Return the [x, y] coordinate for the center point of the cell that contains the specified text.  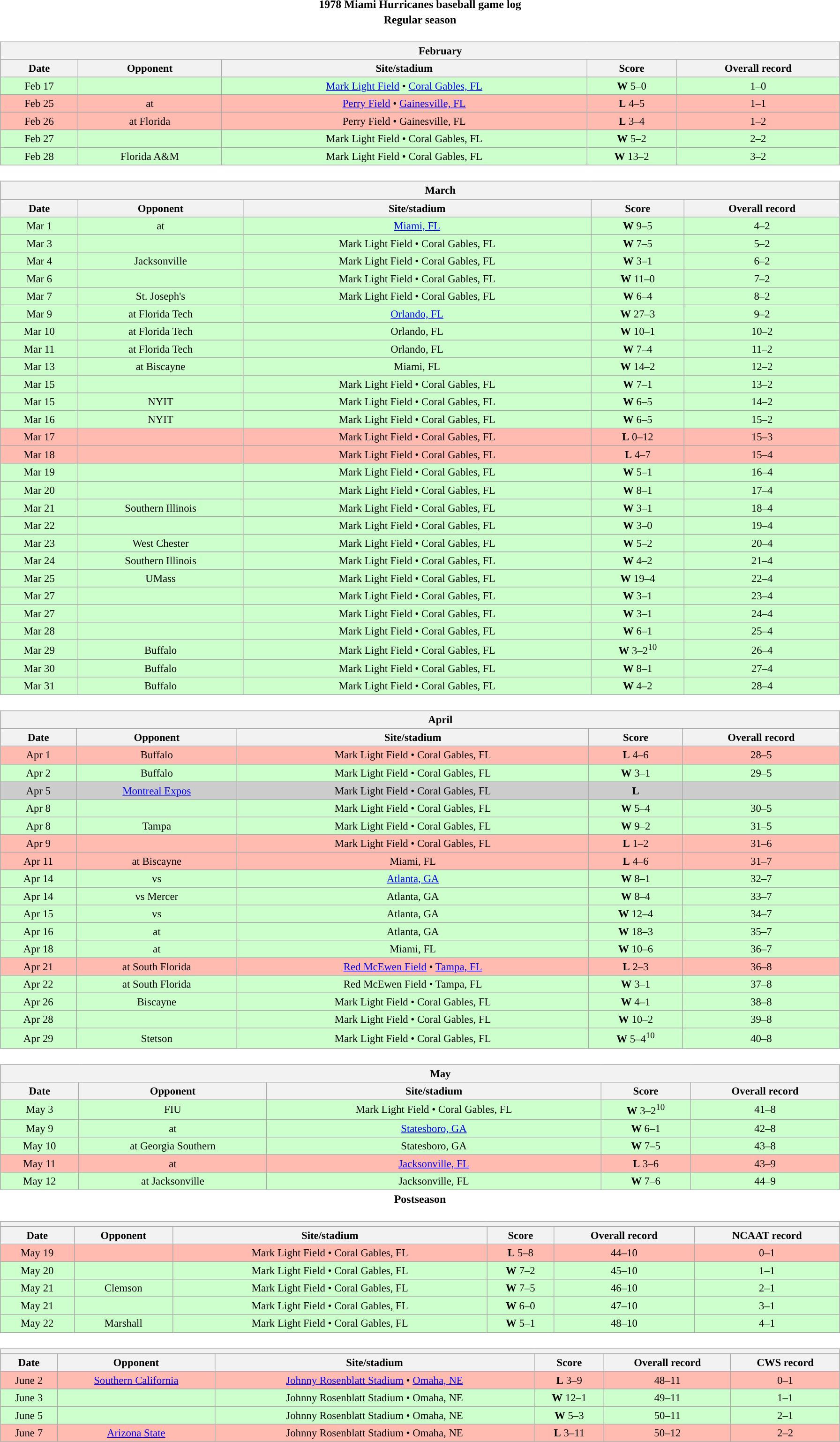
Southern California [136, 1380]
Jacksonville [161, 261]
vs Mercer [157, 896]
19–4 [762, 525]
Mar 18 [39, 455]
Florida A&M [150, 157]
9–2 [762, 314]
FIU [172, 1110]
Biscayne [157, 1002]
Mar 16 [39, 420]
Arizona State [136, 1433]
31–5 [761, 826]
W 7–4 [637, 349]
28–5 [761, 755]
Mar 31 [39, 686]
W 4–1 [636, 1002]
Apr 11 [38, 861]
May 9 [39, 1128]
29–5 [761, 773]
Apr 26 [38, 1002]
Mar 20 [39, 490]
27–4 [762, 669]
CWS record [785, 1362]
22–4 [762, 578]
May 11 [39, 1163]
Mar 3 [39, 243]
31–6 [761, 843]
Apr 5 [38, 791]
Mar 11 [39, 349]
L 5–8 [520, 1253]
35–7 [761, 931]
32–7 [761, 879]
49–11 [667, 1397]
June 5 [29, 1415]
Apr 22 [38, 984]
Mar 28 [39, 631]
W 5–3 [569, 1415]
21–4 [762, 560]
Apr 2 [38, 773]
at Georgia Southern [172, 1146]
W 7–6 [646, 1181]
Mar 1 [39, 226]
Apr 9 [38, 843]
W 9–2 [636, 826]
Mar 24 [39, 560]
April [420, 720]
Mar 19 [39, 472]
48–10 [624, 1323]
16–4 [762, 472]
Tampa [157, 826]
W 9–5 [637, 226]
10–2 [762, 332]
W 5–410 [636, 1038]
May 22 [37, 1323]
May 3 [39, 1110]
33–7 [761, 896]
L 3–11 [569, 1433]
36–8 [761, 967]
6–2 [762, 261]
Mar 4 [39, 261]
Apr 29 [38, 1038]
West Chester [161, 543]
8–2 [762, 296]
1–0 [758, 86]
Mar 17 [39, 437]
Mar 30 [39, 669]
February [420, 51]
Apr 1 [38, 755]
W 13–2 [632, 157]
L [636, 791]
48–11 [667, 1380]
June 3 [29, 1397]
NCAAT record [767, 1235]
17–4 [762, 490]
W 10–2 [636, 1019]
11–2 [762, 349]
L 3–6 [646, 1163]
Mar 7 [39, 296]
12–2 [762, 367]
15–3 [762, 437]
L 4–5 [632, 104]
June 2 [29, 1380]
Mar 6 [39, 279]
W 5–4 [636, 808]
1–2 [758, 121]
25–4 [762, 631]
Apr 21 [38, 967]
June 7 [29, 1433]
28–4 [762, 686]
L 3–4 [632, 121]
Montreal Expos [157, 791]
Mar 23 [39, 543]
Mar 10 [39, 332]
Mar 9 [39, 314]
May 12 [39, 1181]
Mar 22 [39, 525]
36–7 [761, 949]
Feb 17 [39, 86]
15–2 [762, 420]
Mar 13 [39, 367]
Feb 27 [39, 139]
46–10 [624, 1288]
W 10–1 [637, 332]
20–4 [762, 543]
40–8 [761, 1038]
W 7–1 [637, 384]
44–9 [765, 1181]
Mar 21 [39, 508]
at Florida [150, 121]
W 14–2 [637, 367]
W 27–3 [637, 314]
W 18–3 [636, 931]
34–7 [761, 914]
38–8 [761, 1002]
18–4 [762, 508]
24–4 [762, 613]
Apr 18 [38, 949]
at Jacksonville [172, 1181]
L 2–3 [636, 967]
42–8 [765, 1128]
31–7 [761, 861]
23–4 [762, 596]
41–8 [765, 1110]
W 10–6 [636, 949]
50–12 [667, 1433]
L 0–12 [637, 437]
Apr 28 [38, 1019]
4–1 [767, 1323]
W 19–4 [637, 578]
L 3–9 [569, 1380]
W 12–4 [636, 914]
47–10 [624, 1306]
W 11–0 [637, 279]
39–8 [761, 1019]
St. Joseph's [161, 296]
W 6–0 [520, 1306]
L 4–7 [637, 455]
Marshall [123, 1323]
W 8–4 [636, 896]
Clemson [123, 1288]
50–11 [667, 1415]
4–2 [762, 226]
W 6–4 [637, 296]
44–10 [624, 1253]
May 20 [37, 1271]
Feb 25 [39, 104]
Mar 29 [39, 649]
May [420, 1073]
43–9 [765, 1163]
26–4 [762, 649]
May 10 [39, 1146]
3–1 [767, 1306]
Feb 26 [39, 121]
3–2 [758, 157]
Apr 15 [38, 914]
UMass [161, 578]
14–2 [762, 402]
13–2 [762, 384]
30–5 [761, 808]
5–2 [762, 243]
Stetson [157, 1038]
W 12–1 [569, 1397]
7–2 [762, 279]
45–10 [624, 1271]
L 1–2 [636, 843]
Feb 28 [39, 157]
May 19 [37, 1253]
37–8 [761, 984]
W 3–0 [637, 525]
W 7–2 [520, 1271]
43–8 [765, 1146]
15–4 [762, 455]
W 5–0 [632, 86]
Mar 25 [39, 578]
Apr 16 [38, 931]
March [420, 190]
